Find where the given text appears and provide that cell's center as (X, Y) coordinate. 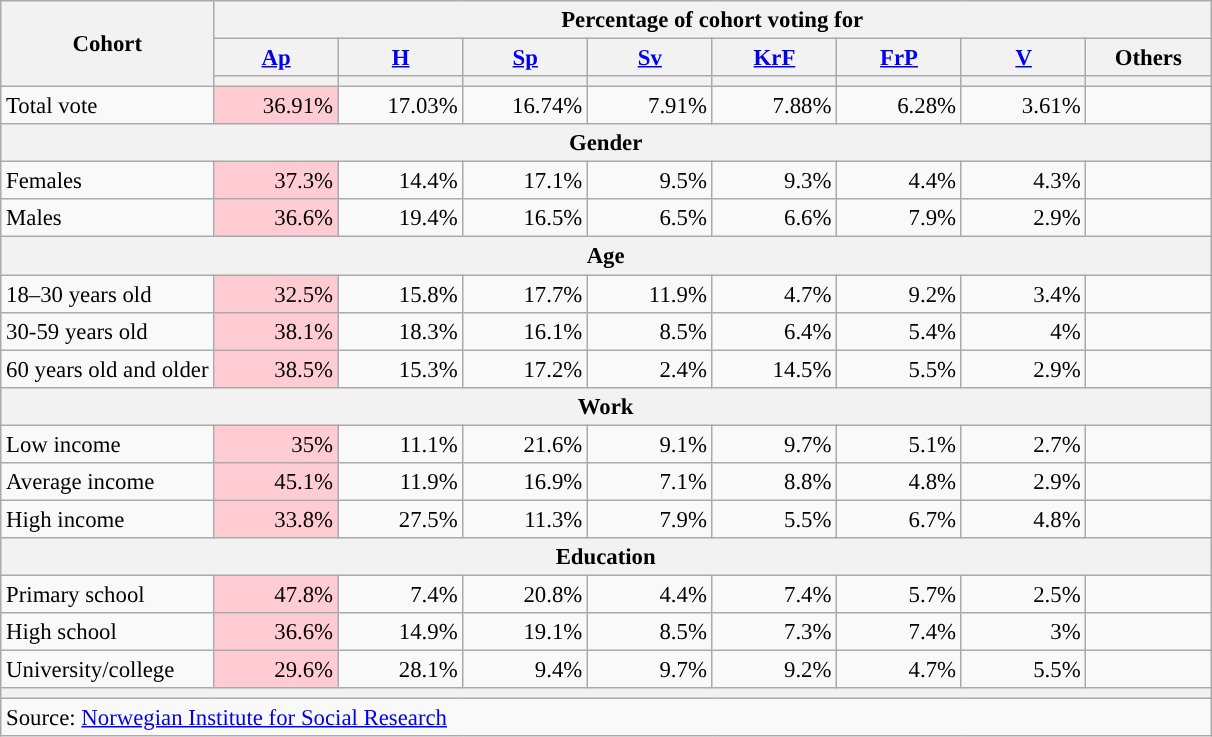
3% (1024, 632)
14.4% (400, 181)
4.3% (1024, 181)
5.7% (900, 594)
Percentage of cohort voting for (712, 20)
16.74% (526, 106)
60 years old and older (108, 369)
Sv (650, 58)
17.2% (526, 369)
2.7% (1024, 444)
16.9% (526, 482)
35% (276, 444)
16.5% (526, 219)
3.61% (1024, 106)
H (400, 58)
32.5% (276, 294)
30-59 years old (108, 331)
17.1% (526, 181)
Low income (108, 444)
7.88% (774, 106)
Others (1148, 58)
9.5% (650, 181)
15.8% (400, 294)
38.1% (276, 331)
16.1% (526, 331)
Work (606, 406)
6.5% (650, 219)
28.1% (400, 670)
FrP (900, 58)
21.6% (526, 444)
5.1% (900, 444)
18.3% (400, 331)
20.8% (526, 594)
9.3% (774, 181)
Education (606, 557)
Ap (276, 58)
6.28% (900, 106)
18–30 years old (108, 294)
19.1% (526, 632)
High income (108, 519)
4% (1024, 331)
14.5% (774, 369)
6.7% (900, 519)
3.4% (1024, 294)
6.6% (774, 219)
11.1% (400, 444)
Cohort (108, 44)
Age (606, 256)
11.3% (526, 519)
9.4% (526, 670)
33.8% (276, 519)
Males (108, 219)
9.1% (650, 444)
High school (108, 632)
27.5% (400, 519)
47.8% (276, 594)
7.1% (650, 482)
7.3% (774, 632)
V (1024, 58)
University/college (108, 670)
38.5% (276, 369)
37.3% (276, 181)
45.1% (276, 482)
7.91% (650, 106)
6.4% (774, 331)
15.3% (400, 369)
Gender (606, 143)
8.8% (774, 482)
36.91% (276, 106)
Females (108, 181)
2.4% (650, 369)
Primary school (108, 594)
2.5% (1024, 594)
KrF (774, 58)
Average income (108, 482)
5.4% (900, 331)
14.9% (400, 632)
29.6% (276, 670)
Source: Norwegian Institute for Social Research (606, 718)
19.4% (400, 219)
Total vote (108, 106)
17.7% (526, 294)
Sp (526, 58)
17.03% (400, 106)
